Capture the cell that displays the provided text and extract its [X, Y] central coordinate. 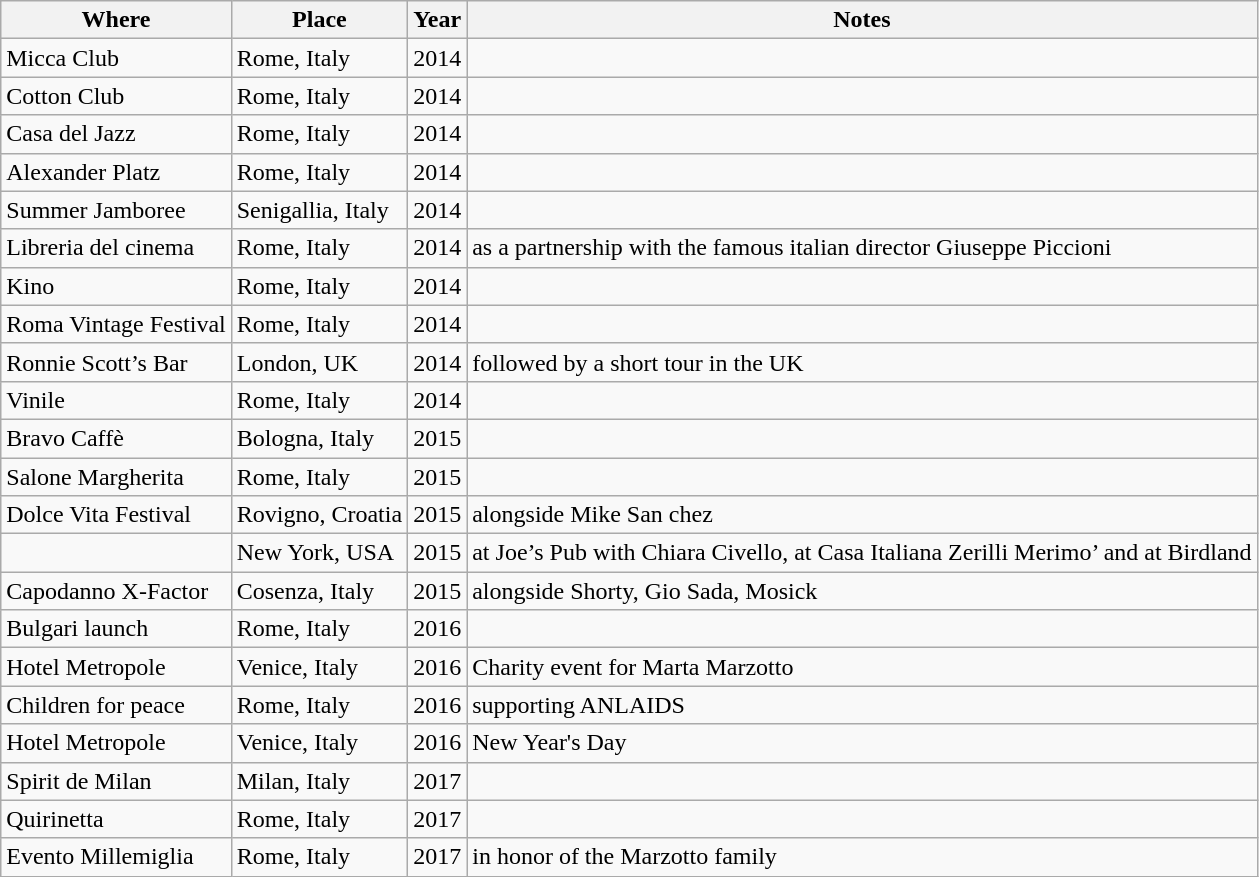
supporting ANLAIDS [862, 705]
Capodanno X-Factor [116, 591]
Place [319, 20]
as a partnership with the famous italian director Giuseppe Piccioni [862, 248]
Where [116, 20]
Charity event for Marta Marzotto [862, 667]
Kino [116, 286]
Senigallia, Italy [319, 210]
Alexander Platz [116, 172]
Year [438, 20]
Bulgari launch [116, 629]
Bravo Caffè [116, 438]
in honor of the Marzotto family [862, 857]
Summer Jamboree [116, 210]
Rovigno, Croatia [319, 515]
Roma Vintage Festival [116, 324]
Ronnie Scott’s Bar [116, 362]
Dolce Vita Festival [116, 515]
New Year's Day [862, 743]
Children for peace [116, 705]
Cotton Club [116, 96]
Spirit de Milan [116, 781]
at Joe’s Pub with Chiara Civello, at Casa Italiana Zerilli Merimo’ and at Birdland [862, 553]
Libreria del cinema [116, 248]
Evento Millemiglia [116, 857]
Bologna, Italy [319, 438]
Micca Club [116, 58]
alongside Shorty, Gio Sada, Mosick [862, 591]
Vinile [116, 400]
New York, USA [319, 553]
Milan, Italy [319, 781]
Salone Margherita [116, 477]
alongside Mike San chez [862, 515]
London, UK [319, 362]
followed by a short tour in the UK [862, 362]
Quirinetta [116, 819]
Casa del Jazz [116, 134]
Cosenza, Italy [319, 591]
Notes [862, 20]
